Provide the (x, y) coordinate of the cell's center where the given text is located.  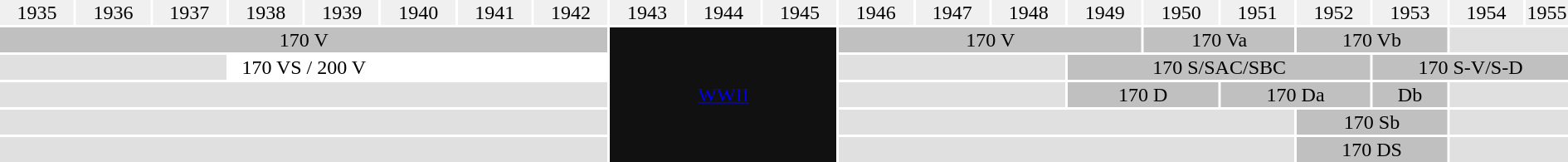
1942 (571, 12)
1945 (800, 12)
1935 (37, 12)
1954 (1487, 12)
1941 (494, 12)
170 Da (1296, 95)
1947 (952, 12)
Db (1410, 95)
170 DS (1372, 150)
1948 (1029, 12)
170 Sb (1372, 122)
170 Va (1220, 40)
1950 (1181, 12)
1944 (723, 12)
1938 (265, 12)
170 Vb (1372, 40)
1953 (1410, 12)
1940 (418, 12)
1946 (876, 12)
170 S/SAC/SBC (1220, 67)
1943 (647, 12)
1937 (189, 12)
1955 (1546, 12)
170 VS / 200 V (304, 67)
170 D (1143, 95)
1936 (113, 12)
1939 (342, 12)
1949 (1105, 12)
1952 (1334, 12)
WWII (723, 95)
170 S-V/S-D (1470, 67)
1951 (1258, 12)
